From the cell containing the given text, extract its center point as (X, Y) coordinate. 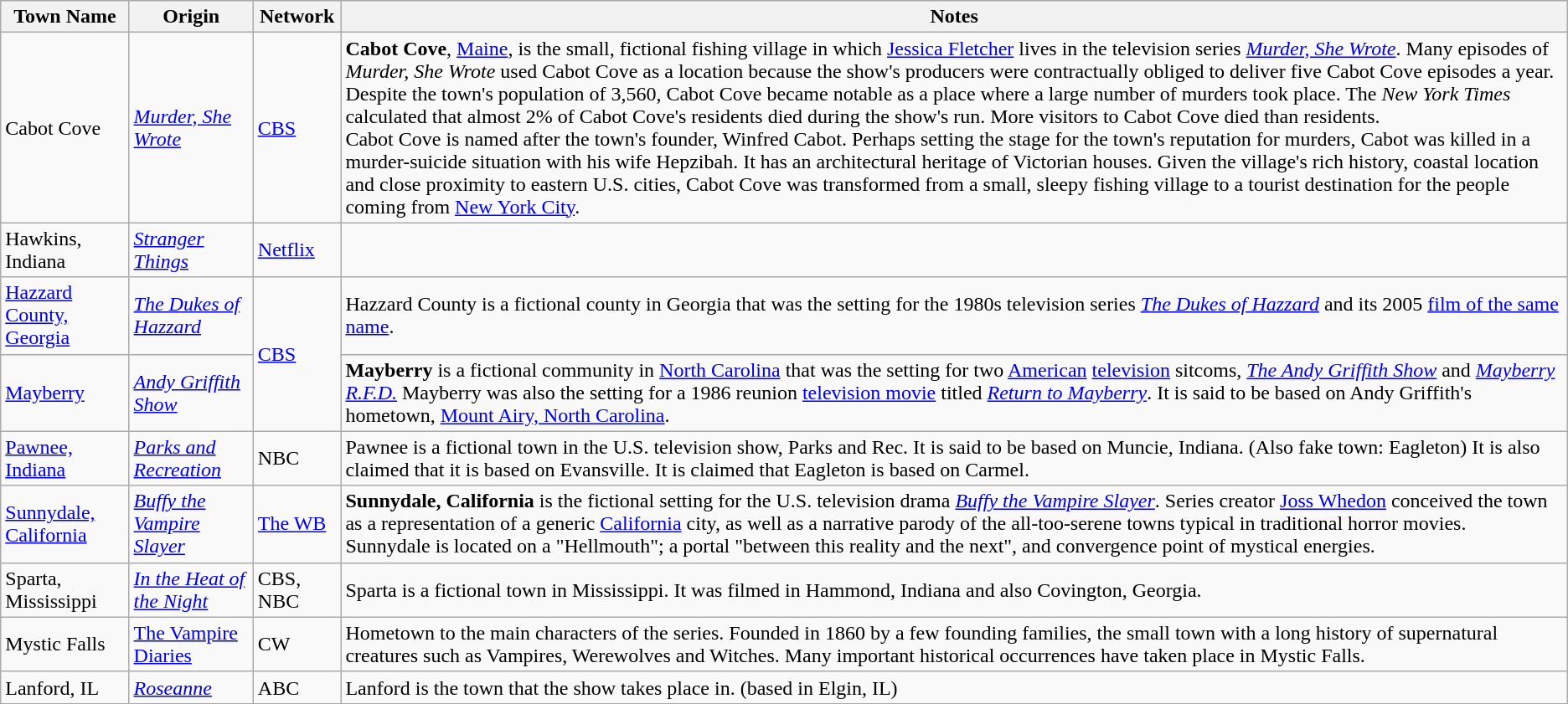
Lanford is the town that the show takes place in. (based in Elgin, IL) (954, 687)
CW (297, 645)
Parks and Recreation (191, 459)
Mystic Falls (65, 645)
Stranger Things (191, 249)
Netflix (297, 249)
Buffy the Vampire Slayer (191, 524)
The Vampire Diaries (191, 645)
NBC (297, 459)
The WB (297, 524)
Network (297, 17)
Pawnee, Indiana (65, 459)
Origin (191, 17)
CBS, NBC (297, 589)
Town Name (65, 17)
Roseanne (191, 687)
Notes (954, 17)
Andy Griffith Show (191, 393)
Cabot Cove (65, 127)
Mayberry (65, 393)
In the Heat of the Night (191, 589)
Sparta, Mississippi (65, 589)
ABC (297, 687)
Sunnydale, California (65, 524)
Sparta is a fictional town in Mississippi. It was filmed in Hammond, Indiana and also Covington, Georgia. (954, 589)
Hazzard County, Georgia (65, 316)
Hawkins, Indiana (65, 249)
Murder, She Wrote (191, 127)
Lanford, IL (65, 687)
The Dukes of Hazzard (191, 316)
